Locate the cell with the specified text and output its (X, Y) center coordinate. 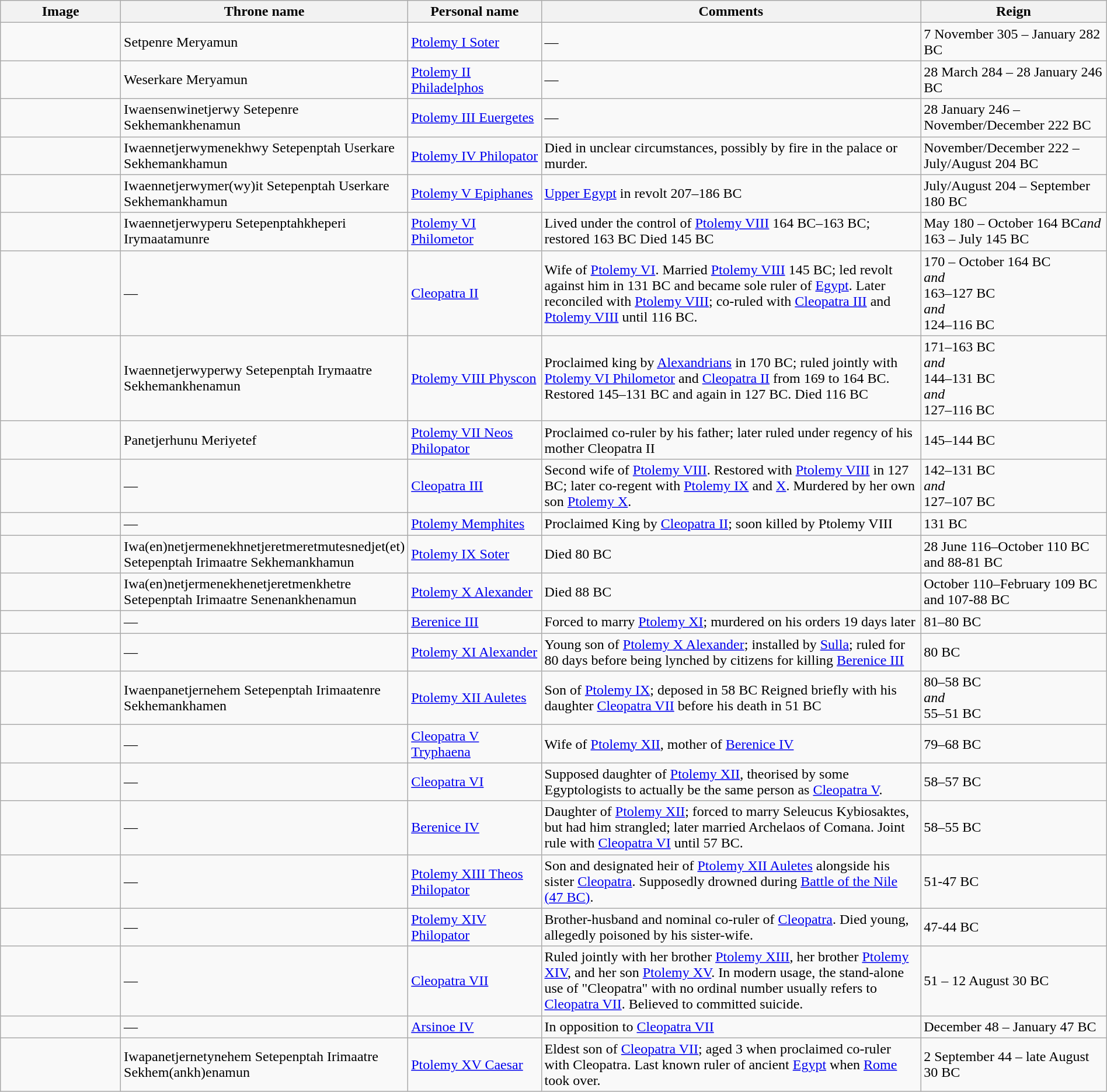
Cleopatra VI (475, 782)
Son of Ptolemy IX; deposed in 58 BC Reigned briefly with his daughter Cleopatra VII before his death in 51 BC (731, 698)
Brother-husband and nominal co-ruler of Cleopatra. Died young, allegedly poisoned by his sister-wife. (731, 927)
Died 80 BC (731, 553)
Iwa(en)netjermenekhnetjeretmeretmutesnedjet(et) Setepenptah Irimaatre Sekhemankhamun (264, 553)
Died in unclear circumstances, possibly by fire in the palace or murder. (731, 155)
Upper Egypt in revolt 207–186 BC (731, 194)
Second wife of Ptolemy VIII. Restored with Ptolemy VIII in 127 BC; later co-regent with Ptolemy IX and X. Murdered by her own son Ptolemy X. (731, 486)
Ptolemy V Epiphanes (475, 194)
November/December 222 – July/August 204 BC (1014, 155)
Ptolemy Memphites (475, 524)
2 September 44 – late August 30 BC (1014, 1065)
51 – 12 August 30 BC (1014, 981)
October 110–February 109 BCand 107-88 BC (1014, 592)
Ptolemy XIV Philopator (475, 927)
Cleopatra III (475, 486)
Setpenre Meryamun (264, 42)
Iwaennetjerwymer(wy)it Setepenptah Userkare Sekhemankhamun (264, 194)
Berenice III (475, 622)
Ptolemy VIII Physcon (475, 378)
Ptolemy II Philadelphos (475, 79)
Cleopatra II (475, 293)
Supposed daughter of Ptolemy XII, theorised by some Egyptologists to actually be the same person as Cleopatra V. (731, 782)
80 BC (1014, 653)
Ptolemy IX Soter (475, 553)
Berenice IV (475, 828)
Ptolemy XV Caesar (475, 1065)
Young son of Ptolemy X Alexander; installed by Sulla; ruled for 80 days before being lynched by citizens for killing Berenice III (731, 653)
28 January 246 – November/December 222 BC (1014, 118)
28 March 284 – 28 January 246 BC (1014, 79)
Forced to marry Ptolemy XI; murdered on his orders 19 days later (731, 622)
Iwaenpanetjernehem Setepenptah Irimaatenre Sekhemankhamen (264, 698)
Iwaensenwinetjerwy Setepenre Sekhemankhenamun (264, 118)
Ptolemy XII Auletes (475, 698)
Ptolemy XI Alexander (475, 653)
28 June 116–October 110 BCand 88-81 BC (1014, 553)
In opposition to Cleopatra VII (731, 1027)
Wife of Ptolemy XII, mother of Berenice IV (731, 744)
Iwaennetjerwymenekhwy Setepenptah Userkare Sekhemankhamun (264, 155)
145–144 BC (1014, 440)
July/August 204 – September 180 BC (1014, 194)
Died 88 BC (731, 592)
Eldest son of Cleopatra VII; aged 3 when proclaimed co-ruler with Cleopatra. Last known ruler of ancient Egypt when Rome took over. (731, 1065)
Ptolemy I Soter (475, 42)
Personal name (475, 12)
Iwa(en)netjermenekhenetjeretmenkhetre Setepenptah Irimaatre Senenankhenamun (264, 592)
142–131 BCand127–107 BC (1014, 486)
Proclaimed King by Cleopatra II; soon killed by Ptolemy VIII (731, 524)
Cleopatra VII (475, 981)
Reign (1014, 12)
Weserkare Meryamun (264, 79)
Ptolemy VI Philometor (475, 231)
Ptolemy VII Neos Philopator (475, 440)
170 – October 164 BCand163–127 BCand124–116 BC (1014, 293)
May 180 – October 164 BCand163 – July 145 BC (1014, 231)
7 November 305 – January 282 BC (1014, 42)
58–55 BC (1014, 828)
80–58 BCand55–51 BC (1014, 698)
Ptolemy III Euergetes (475, 118)
131 BC (1014, 524)
Proclaimed co-ruler by his father; later ruled under regency of his mother Cleopatra II (731, 440)
Iwaennetjerwyperwy Setepenptah Irymaatre Sekhemankhenamun (264, 378)
47-44 BC (1014, 927)
Iwaennetjerwyperu Setepenptahkheperi Irymaatamunre (264, 231)
51-47 BC (1014, 881)
Arsinoe IV (475, 1027)
Ptolemy X Alexander (475, 592)
Throne name (264, 12)
81–80 BC (1014, 622)
Comments (731, 12)
79–68 BC (1014, 744)
Iwapanetjernetynehem Setepenptah Irimaatre Sekhem(ankh)enamun (264, 1065)
Son and designated heir of Ptolemy XII Auletes alongside his sister Cleopatra. Supposedly drowned during Battle of the Nile (47 BC). (731, 881)
December 48 – January 47 BC (1014, 1027)
Ptolemy XIII Theos Philopator (475, 881)
Cleopatra V Tryphaena (475, 744)
Lived under the control of Ptolemy VIII 164 BC–163 BC; restored 163 BC Died 145 BC (731, 231)
Image (61, 12)
58–57 BC (1014, 782)
171–163 BCand144–131 BCand127–116 BC (1014, 378)
Ptolemy IV Philopator (475, 155)
Panetjerhunu Meriyetef (264, 440)
